Return the [X, Y] coordinate for the center point of the cell that contains the specified text.  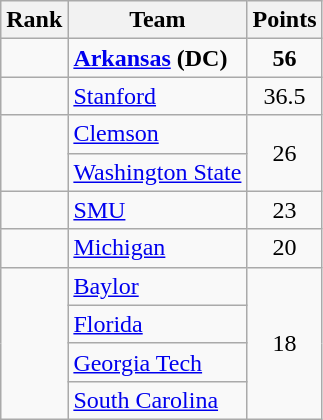
South Carolina [158, 400]
56 [284, 58]
SMU [158, 210]
23 [284, 210]
Stanford [158, 96]
Arkansas (DC) [158, 58]
Rank [34, 20]
Washington State [158, 172]
Georgia Tech [158, 362]
20 [284, 248]
Michigan [158, 248]
Points [284, 20]
Team [158, 20]
36.5 [284, 96]
Baylor [158, 286]
Clemson [158, 134]
26 [284, 153]
Florida [158, 324]
18 [284, 343]
